Return (X, Y) of the center of cell containing provided text 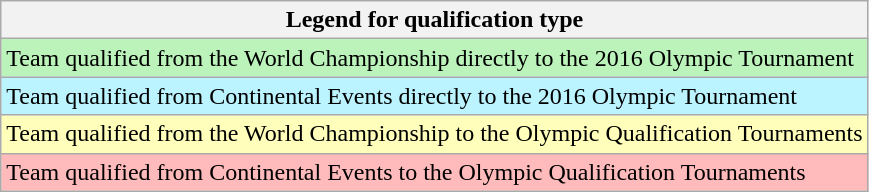
Team qualified from Continental Events directly to the 2016 Olympic Tournament (434, 96)
Team qualified from the World Championship to the Olympic Qualification Tournaments (434, 134)
Legend for qualification type (434, 20)
Team qualified from the World Championship directly to the 2016 Olympic Tournament (434, 58)
Team qualified from Continental Events to the Olympic Qualification Tournaments (434, 172)
